Locate the cell with the specified text and output its [X, Y] center coordinate. 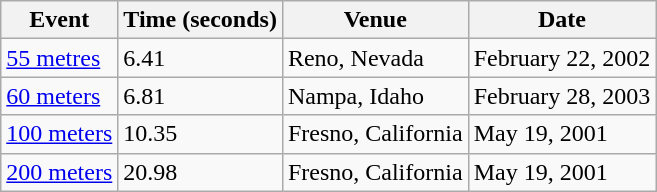
February 28, 2003 [562, 96]
Nampa, Idaho [375, 96]
February 22, 2002 [562, 58]
Time (seconds) [200, 20]
60 meters [60, 96]
20.98 [200, 172]
55 metres [60, 58]
100 meters [60, 134]
Date [562, 20]
6.41 [200, 58]
200 meters [60, 172]
Venue [375, 20]
10.35 [200, 134]
Event [60, 20]
6.81 [200, 96]
Reno, Nevada [375, 58]
